Pinpoint the cell where the given text exists, returning its (X, Y) midpoint coordinate. 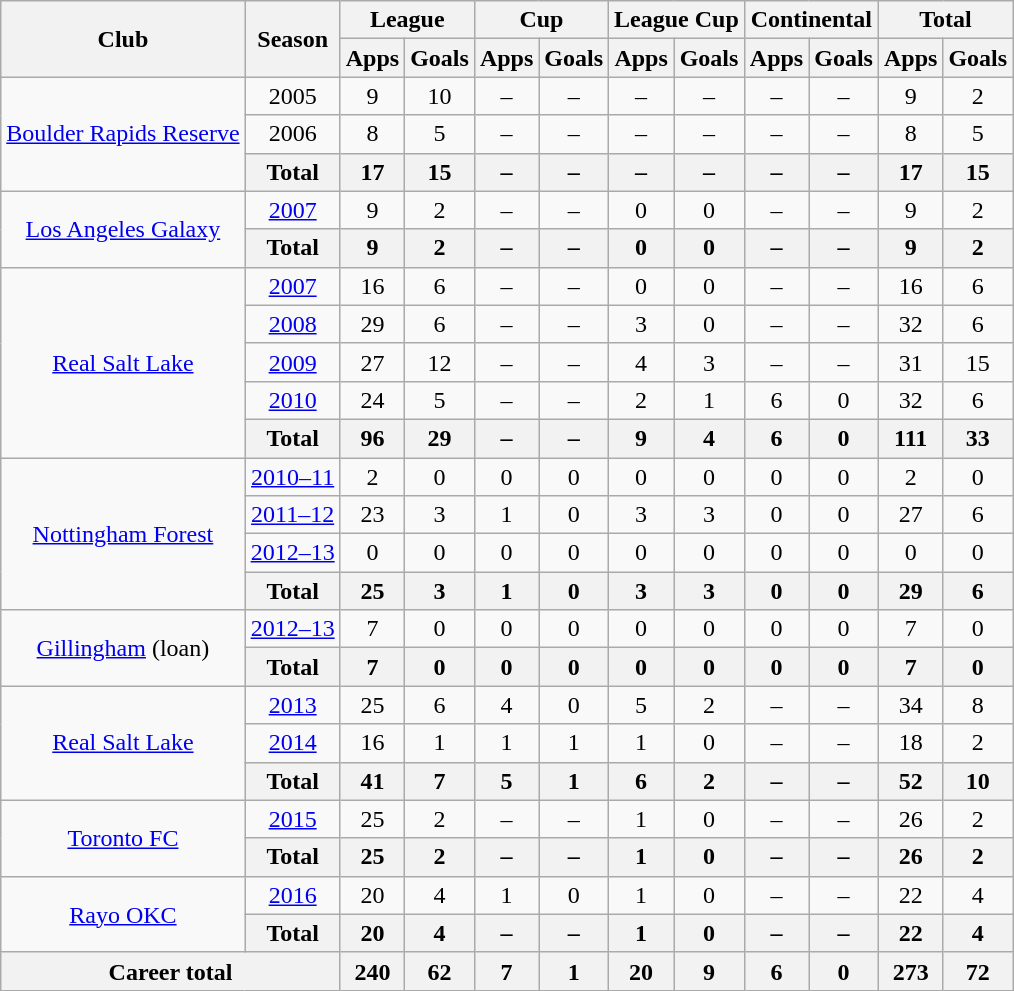
Club (123, 39)
2010 (292, 400)
Career total (170, 971)
62 (440, 971)
Boulder Rapids Reserve (123, 134)
2009 (292, 362)
Rayo OKC (123, 914)
2011–12 (292, 515)
Toronto FC (123, 838)
2015 (292, 819)
Continental (811, 20)
Season (292, 39)
24 (372, 400)
12 (440, 362)
2005 (292, 96)
273 (910, 971)
2006 (292, 134)
2008 (292, 324)
18 (910, 743)
111 (910, 438)
Los Angeles Galaxy (123, 229)
33 (978, 438)
League (407, 20)
52 (910, 781)
Nottingham Forest (123, 534)
96 (372, 438)
Cup (541, 20)
23 (372, 515)
2010–11 (292, 477)
Gillingham (loan) (123, 648)
2013 (292, 705)
2016 (292, 895)
72 (978, 971)
31 (910, 362)
League Cup (677, 20)
34 (910, 705)
41 (372, 781)
2014 (292, 743)
240 (372, 971)
